For the text-containing cell, return its midpoint in [X, Y] coordinate format. 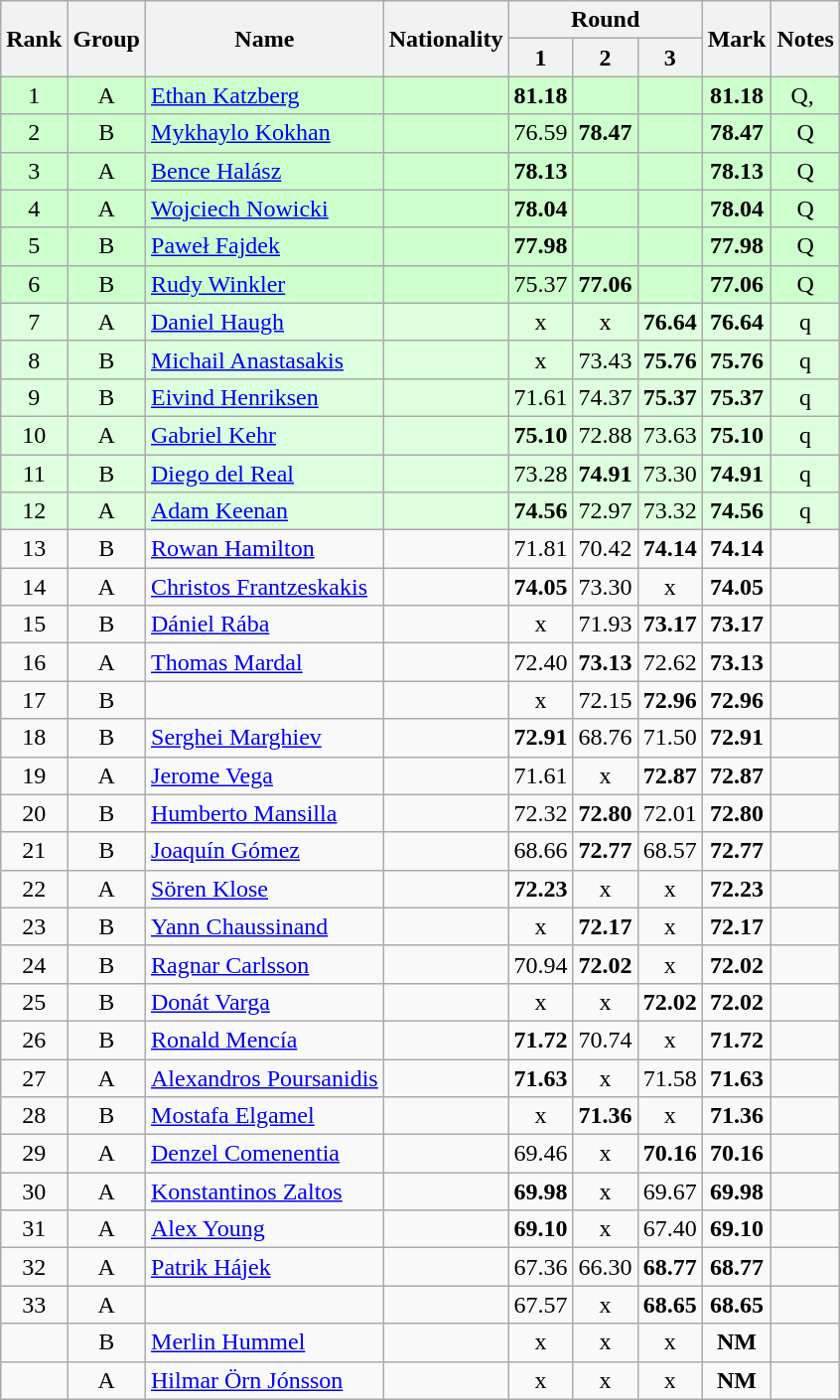
29 [34, 1154]
Eivind Henriksen [265, 397]
67.36 [540, 1267]
Denzel Comenentia [265, 1154]
Adam Keenan [265, 511]
Joaquín Gómez [265, 851]
Ronald Mencía [265, 1040]
Ethan Katzberg [265, 95]
Humberto Mansilla [265, 813]
73.43 [606, 359]
76.59 [540, 133]
32 [34, 1267]
68.66 [540, 851]
Michail Anastasakis [265, 359]
14 [34, 587]
72.01 [669, 813]
17 [34, 700]
Q, [805, 95]
74.37 [606, 397]
11 [34, 474]
70.42 [606, 549]
30 [34, 1191]
28 [34, 1116]
72.32 [540, 813]
68.57 [669, 851]
72.97 [606, 511]
68.76 [606, 738]
21 [34, 851]
12 [34, 511]
73.28 [540, 474]
8 [34, 359]
18 [34, 738]
Sören Klose [265, 889]
66.30 [606, 1267]
Alexandros Poursanidis [265, 1077]
15 [34, 625]
Diego del Real [265, 474]
23 [34, 926]
Konstantinos Zaltos [265, 1191]
69.67 [669, 1191]
Group [107, 39]
Mostafa Elgamel [265, 1116]
Thomas Mardal [265, 662]
31 [34, 1229]
Jerome Vega [265, 775]
Mykhaylo Kokhan [265, 133]
70.74 [606, 1040]
Dániel Rába [265, 625]
Notes [805, 39]
Serghei Marghiev [265, 738]
71.81 [540, 549]
71.50 [669, 738]
Christos Frantzeskakis [265, 587]
70.94 [540, 964]
9 [34, 397]
Bence Halász [265, 171]
72.40 [540, 662]
72.62 [669, 662]
71.58 [669, 1077]
Alex Young [265, 1229]
69.46 [540, 1154]
67.57 [540, 1305]
Rank [34, 39]
Name [265, 39]
Donát Varga [265, 1002]
13 [34, 549]
16 [34, 662]
Yann Chaussinand [265, 926]
73.32 [669, 511]
Mark [737, 39]
Rowan Hamilton [265, 549]
Merlin Hummel [265, 1342]
33 [34, 1305]
7 [34, 322]
27 [34, 1077]
Wojciech Nowicki [265, 209]
73.63 [669, 435]
Ragnar Carlsson [265, 964]
20 [34, 813]
24 [34, 964]
Daniel Haugh [265, 322]
Patrik Hájek [265, 1267]
Nationality [446, 39]
67.40 [669, 1229]
72.88 [606, 435]
6 [34, 284]
19 [34, 775]
Gabriel Kehr [265, 435]
26 [34, 1040]
72.15 [606, 700]
4 [34, 209]
22 [34, 889]
71.93 [606, 625]
Rudy Winkler [265, 284]
25 [34, 1002]
Hilmar Örn Jónsson [265, 1380]
10 [34, 435]
Round [606, 20]
Paweł Fajdek [265, 246]
5 [34, 246]
